Detect which cell encompasses the target text, then output its (x, y) center coordinate. 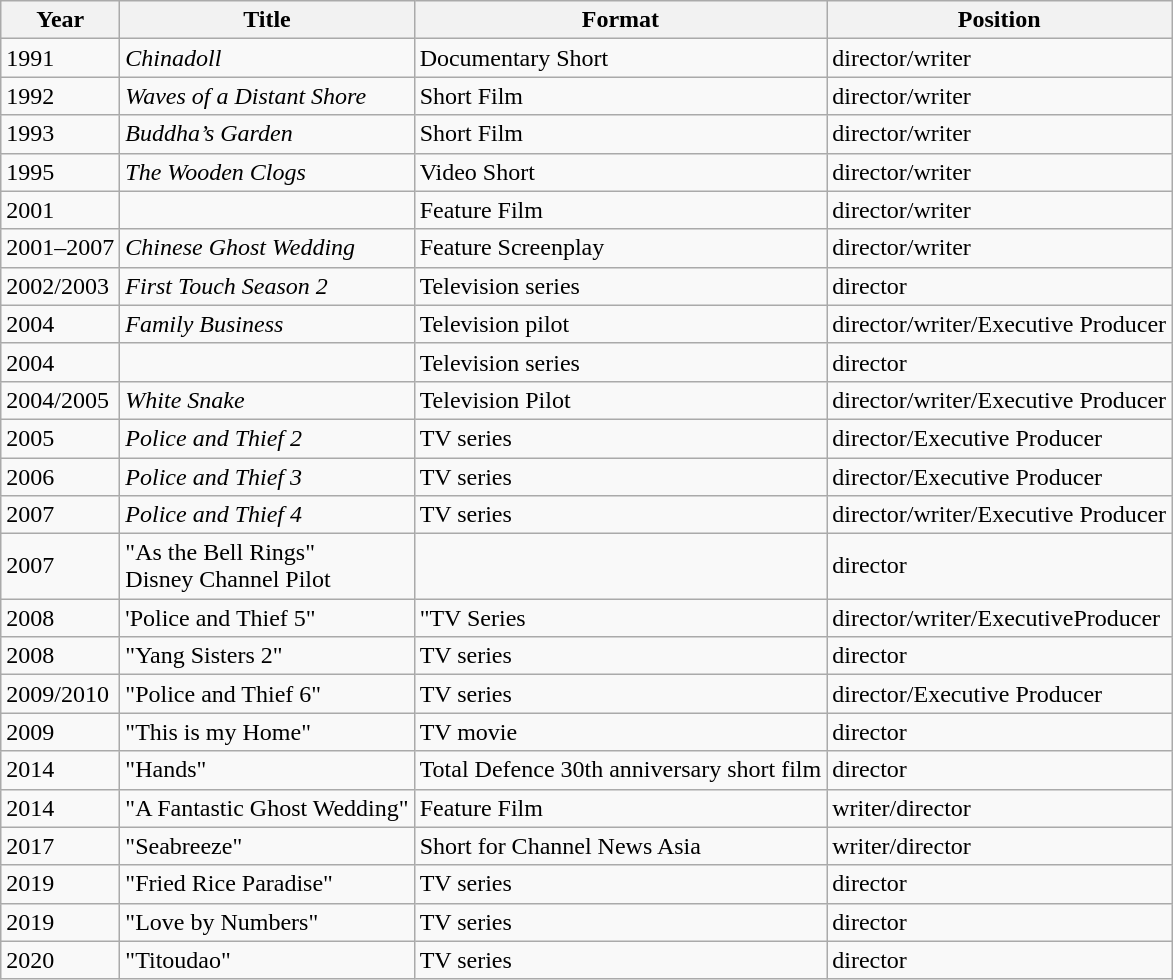
2005 (60, 438)
"Seabreeze" (267, 846)
Family Business (267, 324)
2001 (60, 210)
Title (267, 20)
"This is my Home" (267, 732)
Year (60, 20)
2006 (60, 477)
2004/2005 (60, 400)
White Snake (267, 400)
Chinese Ghost Wedding (267, 248)
Feature Screenplay (620, 248)
TV movie (620, 732)
"Hands" (267, 770)
Total Defence 30th anniversary short film (620, 770)
Documentary Short (620, 58)
2009/2010 (60, 694)
"TV Series (620, 618)
2020 (60, 960)
Police and Thief 4 (267, 515)
1991 (60, 58)
Buddha’s Garden (267, 134)
"Police and Thief 6" (267, 694)
Position (1000, 20)
Police and Thief 3 (267, 477)
Format (620, 20)
2001–2007 (60, 248)
1992 (60, 96)
"Fried Rice Paradise" (267, 884)
Video Short (620, 172)
Police and Thief 2 (267, 438)
Short for Channel News Asia (620, 846)
'Police and Thief 5" (267, 618)
1995 (60, 172)
Television pilot (620, 324)
"Titoudao" (267, 960)
director/writer/ExecutiveProducer (1000, 618)
2017 (60, 846)
The Wooden Clogs (267, 172)
First Touch Season 2 (267, 286)
2009 (60, 732)
1993 (60, 134)
"As the Bell Rings"Disney Channel Pilot (267, 566)
"Yang Sisters 2" (267, 656)
Television Pilot (620, 400)
"A Fantastic Ghost Wedding" (267, 808)
Waves of a Distant Shore (267, 96)
Chinadoll (267, 58)
2002/2003 (60, 286)
"Love by Numbers" (267, 922)
